Determine the (x, y) coordinate at the center of the cell enclosing the given text.  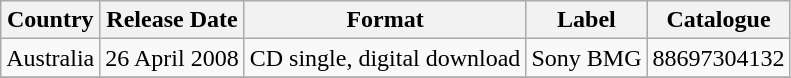
CD single, digital download (385, 58)
Catalogue (718, 20)
26 April 2008 (172, 58)
Format (385, 20)
Release Date (172, 20)
Australia (50, 58)
Label (586, 20)
Country (50, 20)
Sony BMG (586, 58)
88697304132 (718, 58)
